Detect which cell encompasses the target text, then output its (x, y) center coordinate. 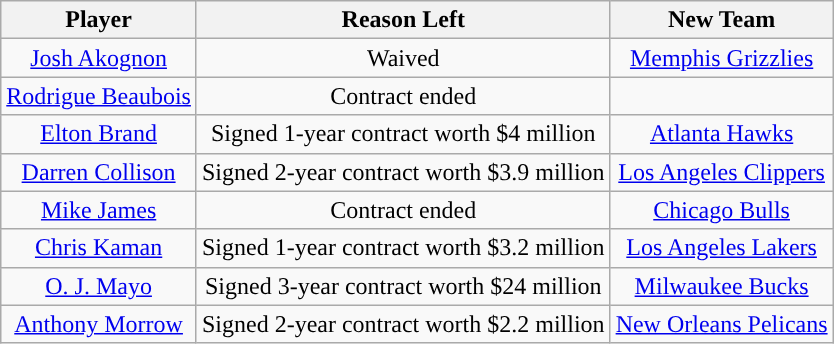
Atlanta Hawks (722, 134)
Josh Akognon (99, 58)
Signed 2-year contract worth $2.2 million (403, 324)
New Orleans Pelicans (722, 324)
New Team (722, 20)
Milwaukee Bucks (722, 286)
Los Angeles Lakers (722, 248)
Elton Brand (99, 134)
Los Angeles Clippers (722, 172)
Anthony Morrow (99, 324)
Signed 3-year contract worth $24 million (403, 286)
O. J. Mayo (99, 286)
Player (99, 20)
Waived (403, 58)
Memphis Grizzlies (722, 58)
Chris Kaman (99, 248)
Reason Left (403, 20)
Signed 2-year contract worth $3.9 million (403, 172)
Signed 1-year contract worth $3.2 million (403, 248)
Mike James (99, 210)
Rodrigue Beaubois (99, 96)
Darren Collison (99, 172)
Chicago Bulls (722, 210)
Signed 1-year contract worth $4 million (403, 134)
